Scan for the cell matching the given text and deliver its [X, Y] coordinate at center. 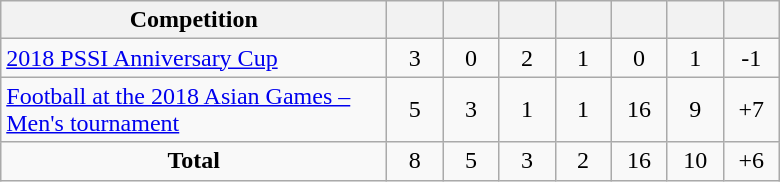
Competition [194, 20]
8 [415, 161]
+6 [751, 161]
9 [695, 110]
Total [194, 161]
2018 PSSI Anniversary Cup [194, 58]
10 [695, 161]
+7 [751, 110]
Football at the 2018 Asian Games – Men's tournament [194, 110]
-1 [751, 58]
